For the text-containing cell, return its midpoint in [x, y] coordinate format. 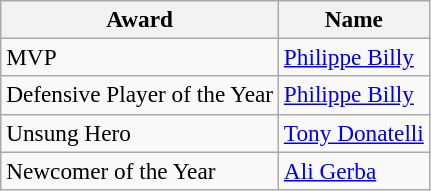
Ali Gerba [354, 170]
Unsung Hero [140, 133]
Tony Donatelli [354, 133]
MVP [140, 57]
Newcomer of the Year [140, 170]
Defensive Player of the Year [140, 95]
Name [354, 19]
Award [140, 19]
